Scan for the cell matching the given text and deliver its (x, y) coordinate at center. 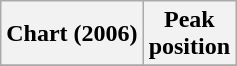
Chart (2006) (72, 34)
Peakposition (189, 34)
